Output the [X, Y] coordinate of the center of the cell containing the given text.  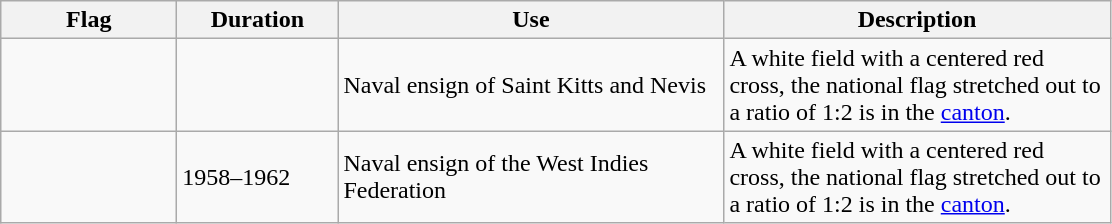
1958–1962 [258, 177]
Duration [258, 20]
Naval ensign of Saint Kitts and Nevis [531, 85]
Flag [89, 20]
Use [531, 20]
Naval ensign of the West Indies Federation [531, 177]
Description [917, 20]
